Detect which cell encompasses the target text, then output its [X, Y] center coordinate. 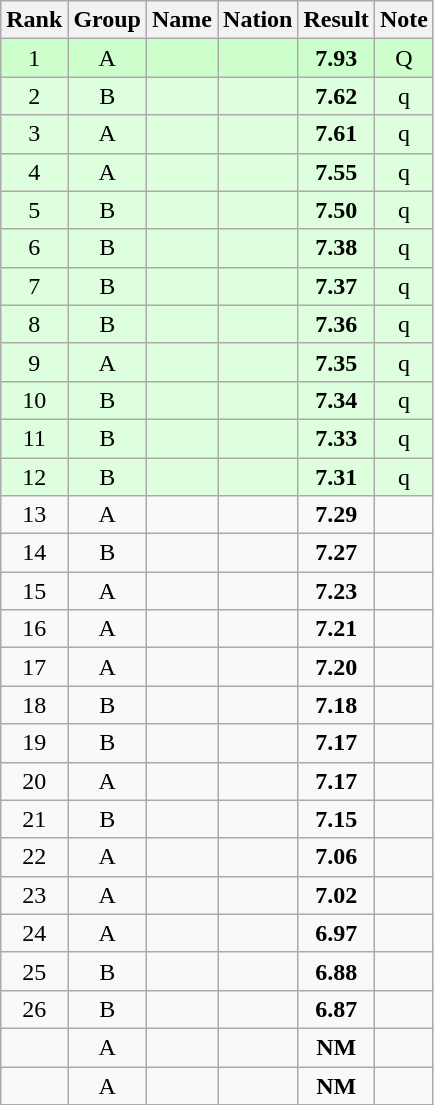
7.06 [336, 857]
Name [182, 20]
12 [34, 477]
Group [108, 20]
10 [34, 400]
7.15 [336, 819]
23 [34, 895]
7.31 [336, 477]
7.33 [336, 438]
7.23 [336, 591]
7.29 [336, 515]
7.02 [336, 895]
7.62 [336, 96]
6.97 [336, 933]
Rank [34, 20]
7.34 [336, 400]
19 [34, 743]
7.50 [336, 210]
25 [34, 971]
7.55 [336, 172]
17 [34, 667]
22 [34, 857]
6.87 [336, 1009]
3 [34, 134]
16 [34, 629]
13 [34, 515]
7.36 [336, 324]
21 [34, 819]
Nation [258, 20]
2 [34, 96]
15 [34, 591]
Note [404, 20]
8 [34, 324]
7 [34, 286]
7.21 [336, 629]
Q [404, 58]
9 [34, 362]
26 [34, 1009]
24 [34, 933]
7.38 [336, 248]
11 [34, 438]
Result [336, 20]
7.18 [336, 705]
18 [34, 705]
4 [34, 172]
7.61 [336, 134]
6.88 [336, 971]
14 [34, 553]
1 [34, 58]
5 [34, 210]
7.35 [336, 362]
7.37 [336, 286]
6 [34, 248]
20 [34, 781]
7.93 [336, 58]
7.20 [336, 667]
7.27 [336, 553]
